Return [x, y] of the center of cell containing provided text 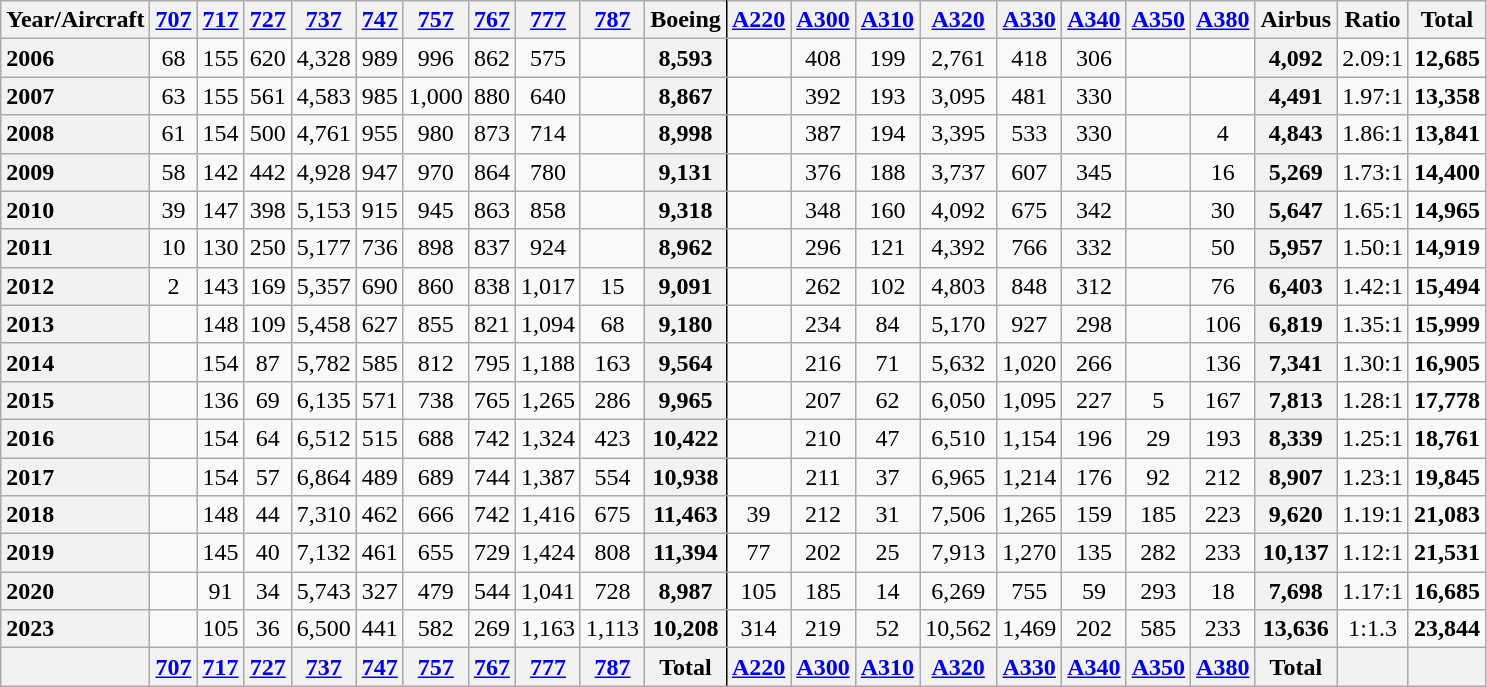
130 [220, 248]
1,214 [1030, 477]
9,965 [686, 400]
58 [174, 172]
980 [436, 134]
16 [1223, 172]
8,987 [686, 591]
59 [1094, 591]
1.19:1 [1373, 515]
109 [268, 324]
392 [823, 96]
8,962 [686, 248]
714 [548, 134]
13,358 [1446, 96]
3,737 [958, 172]
1.28:1 [1373, 400]
970 [436, 172]
Year/Aircraft [76, 20]
219 [823, 629]
441 [380, 629]
102 [887, 286]
4,761 [324, 134]
1.65:1 [1373, 210]
376 [823, 172]
4,843 [1296, 134]
160 [887, 210]
Boeing [686, 20]
6,269 [958, 591]
332 [1094, 248]
13,636 [1296, 629]
15 [612, 286]
199 [887, 58]
6,403 [1296, 286]
36 [268, 629]
738 [436, 400]
2 [174, 286]
2,761 [958, 58]
862 [492, 58]
2009 [76, 172]
11,463 [686, 515]
838 [492, 286]
64 [268, 438]
31 [887, 515]
4,583 [324, 96]
5,632 [958, 362]
5,357 [324, 286]
348 [823, 210]
880 [492, 96]
91 [220, 591]
462 [380, 515]
5,782 [324, 362]
342 [1094, 210]
44 [268, 515]
7,310 [324, 515]
2008 [76, 134]
1.35:1 [1373, 324]
207 [823, 400]
6,510 [958, 438]
915 [380, 210]
690 [380, 286]
62 [887, 400]
10,422 [686, 438]
227 [1094, 400]
571 [380, 400]
143 [220, 286]
92 [1158, 477]
6,512 [324, 438]
728 [612, 591]
87 [268, 362]
194 [887, 134]
1,163 [548, 629]
1,188 [548, 362]
188 [887, 172]
7,813 [1296, 400]
461 [380, 553]
863 [492, 210]
9,564 [686, 362]
1.23:1 [1373, 477]
1,000 [436, 96]
1.30:1 [1373, 362]
7,341 [1296, 362]
14 [887, 591]
3,395 [958, 134]
135 [1094, 553]
50 [1223, 248]
408 [823, 58]
736 [380, 248]
860 [436, 286]
689 [436, 477]
821 [492, 324]
52 [887, 629]
8,907 [1296, 477]
15,999 [1446, 324]
2023 [76, 629]
500 [268, 134]
18,761 [1446, 438]
1.12:1 [1373, 553]
640 [548, 96]
5,647 [1296, 210]
223 [1223, 515]
14,400 [1446, 172]
210 [823, 438]
37 [887, 477]
898 [436, 248]
10 [174, 248]
211 [823, 477]
7,913 [958, 553]
4 [1223, 134]
1,324 [548, 438]
1,041 [548, 591]
955 [380, 134]
9,180 [686, 324]
6,819 [1296, 324]
479 [436, 591]
729 [492, 553]
2012 [76, 286]
2013 [76, 324]
996 [436, 58]
924 [548, 248]
234 [823, 324]
442 [268, 172]
11,394 [686, 553]
5,269 [1296, 172]
21,531 [1446, 553]
76 [1223, 286]
544 [492, 591]
10,137 [1296, 553]
4,392 [958, 248]
14,919 [1446, 248]
489 [380, 477]
63 [174, 96]
69 [268, 400]
10,208 [686, 629]
9,318 [686, 210]
Airbus [1296, 20]
10,562 [958, 629]
418 [1030, 58]
666 [436, 515]
312 [1094, 286]
2.09:1 [1373, 58]
61 [174, 134]
1,424 [548, 553]
298 [1094, 324]
145 [220, 553]
16,905 [1446, 362]
755 [1030, 591]
4,491 [1296, 96]
12,685 [1446, 58]
163 [612, 362]
19,845 [1446, 477]
1,154 [1030, 438]
837 [492, 248]
159 [1094, 515]
5,153 [324, 210]
23,844 [1446, 629]
9,091 [686, 286]
282 [1158, 553]
1.42:1 [1373, 286]
985 [380, 96]
1,113 [612, 629]
1,270 [1030, 553]
250 [268, 248]
2020 [76, 591]
18 [1223, 591]
8,867 [686, 96]
864 [492, 172]
196 [1094, 438]
561 [268, 96]
21,083 [1446, 515]
1.25:1 [1373, 438]
5,743 [324, 591]
620 [268, 58]
77 [758, 553]
286 [612, 400]
167 [1223, 400]
9,620 [1296, 515]
4,803 [958, 286]
2019 [76, 553]
1.50:1 [1373, 248]
40 [268, 553]
7,506 [958, 515]
795 [492, 362]
387 [823, 134]
17,778 [1446, 400]
5,177 [324, 248]
30 [1223, 210]
5,957 [1296, 248]
5,170 [958, 324]
1,095 [1030, 400]
2010 [76, 210]
84 [887, 324]
2015 [76, 400]
16,685 [1446, 591]
4,928 [324, 172]
5,458 [324, 324]
216 [823, 362]
607 [1030, 172]
1.17:1 [1373, 591]
2018 [76, 515]
266 [1094, 362]
1:1.3 [1373, 629]
262 [823, 286]
6,500 [324, 629]
744 [492, 477]
269 [492, 629]
8,998 [686, 134]
688 [436, 438]
29 [1158, 438]
423 [612, 438]
481 [1030, 96]
7,132 [324, 553]
945 [436, 210]
2017 [76, 477]
8,339 [1296, 438]
47 [887, 438]
121 [887, 248]
873 [492, 134]
1,469 [1030, 629]
147 [220, 210]
293 [1158, 591]
766 [1030, 248]
575 [548, 58]
1,387 [548, 477]
6,965 [958, 477]
6,050 [958, 400]
947 [380, 172]
2016 [76, 438]
6,135 [324, 400]
2006 [76, 58]
25 [887, 553]
176 [1094, 477]
1,416 [548, 515]
6,864 [324, 477]
306 [1094, 58]
4,328 [324, 58]
655 [436, 553]
10,938 [686, 477]
989 [380, 58]
2007 [76, 96]
780 [548, 172]
345 [1094, 172]
515 [380, 438]
1.97:1 [1373, 96]
15,494 [1446, 286]
106 [1223, 324]
848 [1030, 286]
14,965 [1446, 210]
169 [268, 286]
1,020 [1030, 362]
3,095 [958, 96]
71 [887, 362]
1,017 [548, 286]
808 [612, 553]
858 [548, 210]
855 [436, 324]
7,698 [1296, 591]
2011 [76, 248]
327 [380, 591]
1,094 [548, 324]
9,131 [686, 172]
13,841 [1446, 134]
765 [492, 400]
1.86:1 [1373, 134]
296 [823, 248]
1.73:1 [1373, 172]
57 [268, 477]
927 [1030, 324]
142 [220, 172]
2014 [76, 362]
8,593 [686, 58]
627 [380, 324]
5 [1158, 400]
812 [436, 362]
533 [1030, 134]
34 [268, 591]
582 [436, 629]
554 [612, 477]
Ratio [1373, 20]
314 [758, 629]
398 [268, 210]
